For the text-containing cell, return its midpoint in [x, y] coordinate format. 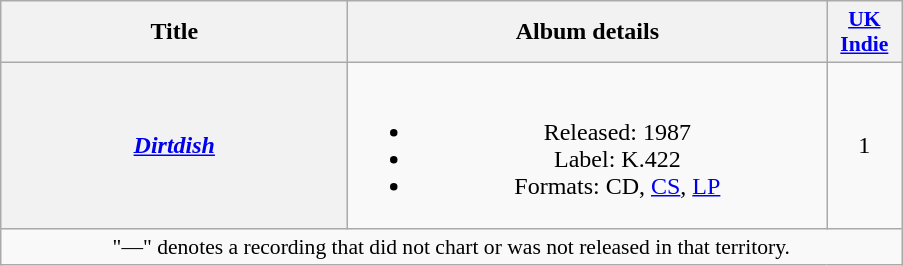
UK Indie [864, 32]
Title [174, 32]
"—" denotes a recording that did not chart or was not released in that territory. [452, 247]
Released: 1987Label: K.422Formats: CD, CS, LP [588, 146]
Album details [588, 32]
1 [864, 146]
Dirtdish [174, 146]
